Provide the [X, Y] coordinate of the cell's center where the given text is located.  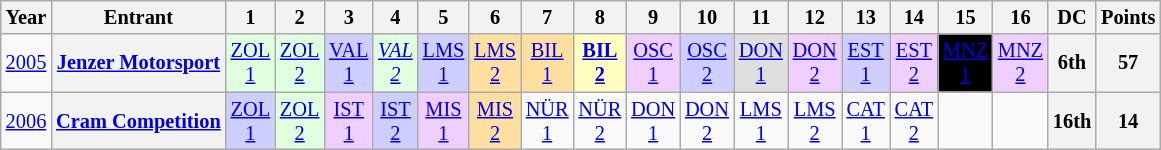
3 [348, 17]
IST1 [348, 121]
4 [395, 17]
EST1 [866, 63]
NÜR1 [548, 121]
CAT2 [914, 121]
15 [966, 17]
2 [300, 17]
BIL1 [548, 63]
Year [26, 17]
OSC2 [707, 63]
EST2 [914, 63]
Entrant [138, 17]
5 [444, 17]
6th [1072, 63]
CAT1 [866, 121]
2005 [26, 63]
9 [653, 17]
8 [600, 17]
16 [1020, 17]
6 [495, 17]
57 [1128, 63]
13 [866, 17]
MNZ1 [966, 63]
BIL2 [600, 63]
7 [548, 17]
MIS2 [495, 121]
IST2 [395, 121]
11 [761, 17]
16th [1072, 121]
2006 [26, 121]
Cram Competition [138, 121]
VAL1 [348, 63]
Points [1128, 17]
MNZ2 [1020, 63]
VAL2 [395, 63]
OSC1 [653, 63]
NÜR2 [600, 121]
10 [707, 17]
DC [1072, 17]
1 [250, 17]
12 [815, 17]
MIS1 [444, 121]
Jenzer Motorsport [138, 63]
